Determine the [X, Y] coordinate at the center of the cell enclosing the given text.  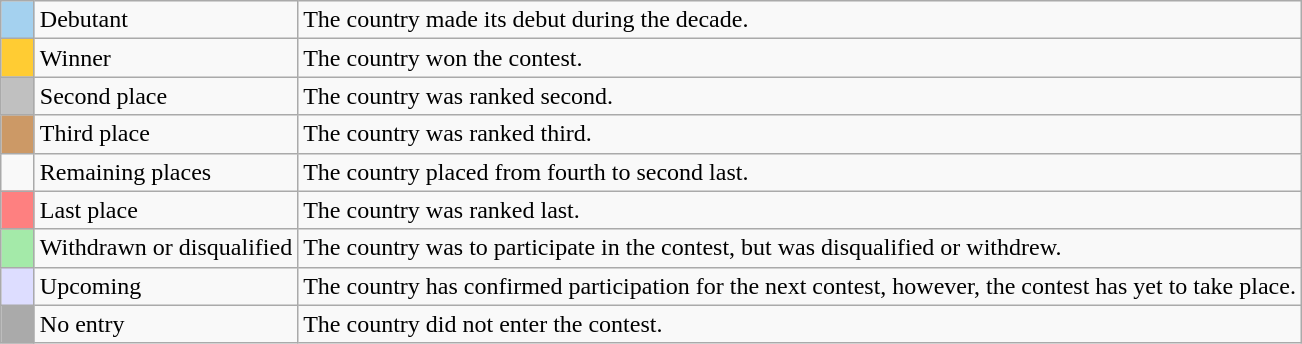
The country was ranked second. [800, 96]
Last place [166, 210]
The country did not enter the contest. [800, 324]
Third place [166, 134]
No entry [166, 324]
The country was ranked last. [800, 210]
Remaining places [166, 172]
The country was to participate in the contest, but was disqualified or withdrew. [800, 248]
Upcoming [166, 286]
The country has confirmed participation for the next contest, however, the contest has yet to take place. [800, 286]
Winner [166, 58]
Second place [166, 96]
Debutant [166, 20]
The country made its debut during the decade. [800, 20]
The country was ranked third. [800, 134]
Withdrawn or disqualified [166, 248]
The country placed from fourth to second last. [800, 172]
The country won the contest. [800, 58]
